Locate the cell with the specified text and output its [X, Y] center coordinate. 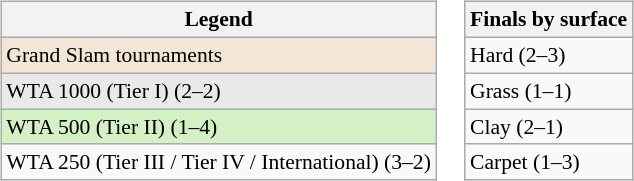
Legend [218, 20]
Carpet (1–3) [548, 162]
Grass (1–1) [548, 91]
Finals by surface [548, 20]
WTA 1000 (Tier I) (2–2) [218, 91]
WTA 500 (Tier II) (1–4) [218, 127]
WTA 250 (Tier III / Tier IV / International) (3–2) [218, 162]
Hard (2–3) [548, 55]
Clay (2–1) [548, 127]
Grand Slam tournaments [218, 55]
